Output the [X, Y] coordinate of the center of the cell containing the given text.  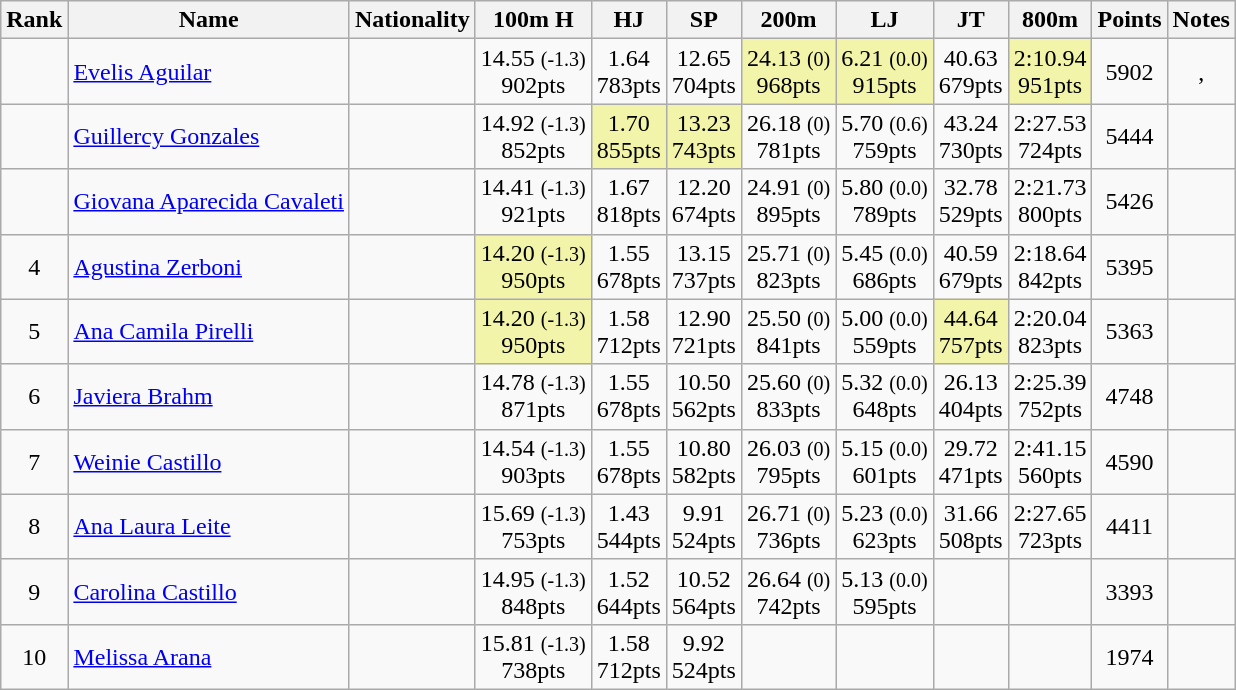
JT [970, 20]
6 [34, 396]
2:21.73 800pts [1050, 202]
Giovana Aparecida Cavaleti [209, 202]
8 [34, 526]
Name [209, 20]
2:27.53 724pts [1050, 136]
4 [34, 266]
3393 [1130, 592]
13.15 737pts [704, 266]
Ana Camila Pirelli [209, 332]
26.71 (0) 736pts [788, 526]
24.91 (0) 895pts [788, 202]
1.52 644pts [628, 592]
Weinie Castillo [209, 462]
5363 [1130, 332]
800m [1050, 20]
Points [1130, 20]
Javiera Brahm [209, 396]
5.23 (0.0) 623pts [884, 526]
SP [704, 20]
44.64 757pts [970, 332]
40.59 679pts [970, 266]
14.95 (-1.3) 848pts [533, 592]
HJ [628, 20]
Evelis Aguilar [209, 72]
1.43 544pts [628, 526]
Melissa Arana [209, 656]
7 [34, 462]
5.32 (0.0) 648pts [884, 396]
Guillercy Gonzales [209, 136]
2:41.15 560pts [1050, 462]
9.92 524pts [704, 656]
5902 [1130, 72]
10.52 564pts [704, 592]
14.41 (-1.3) 921pts [533, 202]
4590 [1130, 462]
5.00 (0.0) 559pts [884, 332]
Notes [1201, 20]
26.64 (0) 742pts [788, 592]
26.03 (0) 795pts [788, 462]
4748 [1130, 396]
12.90 721pts [704, 332]
15.69 (-1.3) 753pts [533, 526]
2:10.94 951pts [1050, 72]
12.20 674pts [704, 202]
31.66 508pts [970, 526]
14.55 (-1.3) 902pts [533, 72]
4411 [1130, 526]
5.45 (0.0) 686pts [884, 266]
13.23 743pts [704, 136]
2:18.64 842pts [1050, 266]
5.15 (0.0) 601pts [884, 462]
9.91 524pts [704, 526]
2:27.65 723pts [1050, 526]
1.70 855pts [628, 136]
24.13 (0) 968pts [788, 72]
2:25.39 752pts [1050, 396]
15.81 (-1.3) 738pts [533, 656]
25.71 (0) 823pts [788, 266]
12.65 704pts [704, 72]
5426 [1130, 202]
5.13 (0.0) 595pts [884, 592]
Rank [34, 20]
6.21 (0.0) 915pts [884, 72]
43.24 730pts [970, 136]
5395 [1130, 266]
Nationality [412, 20]
1.64 783pts [628, 72]
14.92 (-1.3) 852pts [533, 136]
, [1201, 72]
9 [34, 592]
32.78 529pts [970, 202]
5.80 (0.0) 789pts [884, 202]
10.50 562pts [704, 396]
10.80 582pts [704, 462]
26.13 404pts [970, 396]
14.78 (-1.3) 871pts [533, 396]
29.72 471pts [970, 462]
Agustina Zerboni [209, 266]
26.18 (0) 781pts [788, 136]
Carolina Castillo [209, 592]
Ana Laura Leite [209, 526]
25.60 (0) 833pts [788, 396]
1.67 818pts [628, 202]
40.63 679pts [970, 72]
5444 [1130, 136]
5.70 (0.6) 759pts [884, 136]
14.54 (-1.3) 903pts [533, 462]
2:20.04 823pts [1050, 332]
200m [788, 20]
LJ [884, 20]
25.50 (0) 841pts [788, 332]
100m H [533, 20]
1974 [1130, 656]
10 [34, 656]
5 [34, 332]
